Capture the cell that displays the provided text and extract its (X, Y) central coordinate. 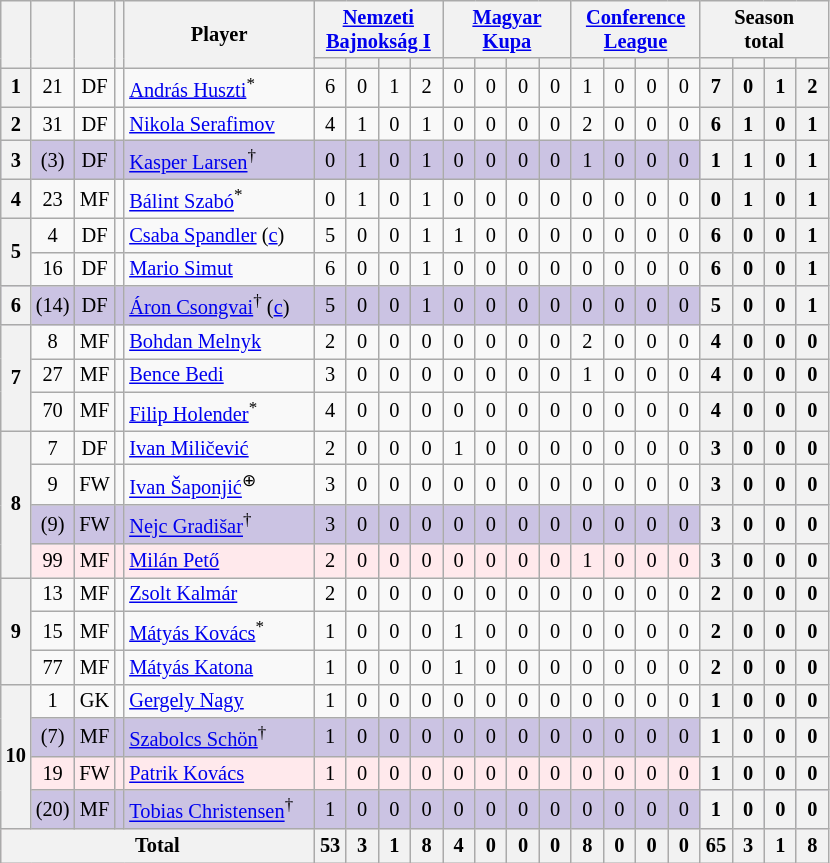
Zsolt Kalmár (219, 594)
Mátyás Kovács* (219, 630)
Filip Holender* (219, 412)
15 (53, 630)
Szabolcs Schön† (219, 736)
(9) (53, 524)
Patrik Kovács (219, 773)
NemzetiBajnokság I (378, 29)
13 (53, 594)
Nejc Gradišar† (219, 524)
Total (158, 846)
Mario Simut (219, 269)
ConferenceLeague (636, 29)
77 (53, 667)
GK (94, 701)
Bence Bedi (219, 375)
99 (53, 561)
Ivan Miličević (219, 448)
MagyarKupa (508, 29)
21 (53, 88)
23 (53, 198)
(7) (53, 736)
Bálint Szabó* (219, 198)
Player (219, 34)
16 (53, 269)
70 (53, 412)
Nikola Serafimov (219, 124)
Mátyás Katona (219, 667)
Áron Csongvai† (c) (219, 304)
31 (53, 124)
19 (53, 773)
András Huszti* (219, 88)
27 (53, 375)
65 (716, 846)
Kasper Larsen† (219, 160)
10 (16, 756)
(20) (53, 810)
53 (330, 846)
Gergely Nagy (219, 701)
(3) (53, 160)
Seasontotal (764, 29)
Bohdan Melnyk (219, 341)
(14) (53, 304)
Ivan Šaponjić⊕ (219, 484)
Milán Pető (219, 561)
Tobias Christensen† (219, 810)
Csaba Spandler (c) (219, 235)
